From the cell containing the given text, extract its center point as [x, y] coordinate. 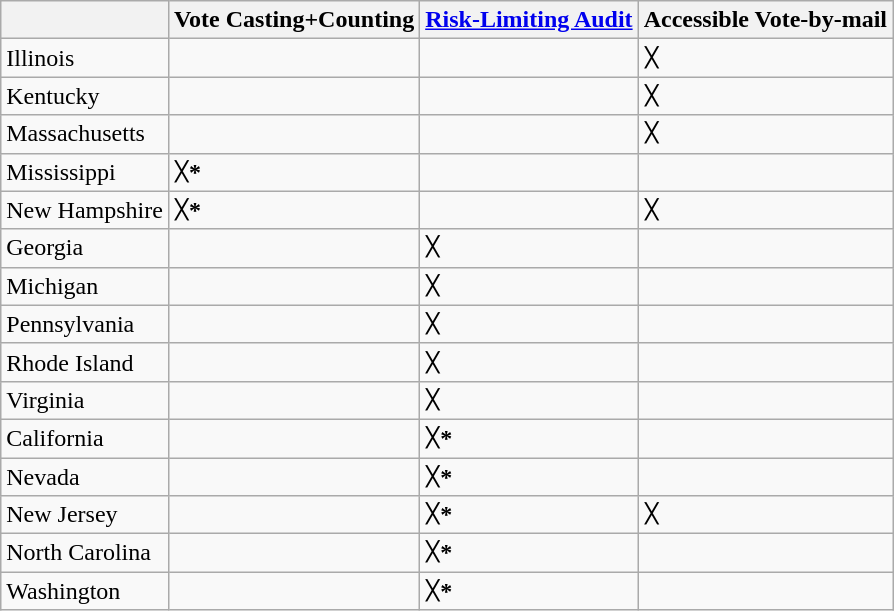
Accessible Vote-by-mail [765, 20]
Georgia [85, 248]
Vote Casting+Counting [294, 20]
Massachusetts [85, 134]
Michigan [85, 286]
Washington [85, 591]
Nevada [85, 477]
Kentucky [85, 96]
Rhode Island [85, 362]
Virginia [85, 400]
New Hampshire [85, 210]
Pennsylvania [85, 324]
California [85, 438]
Mississippi [85, 172]
Risk-Limiting Audit [529, 20]
North Carolina [85, 553]
Illinois [85, 58]
New Jersey [85, 515]
